Output the [X, Y] coordinate of the center of the cell containing the given text.  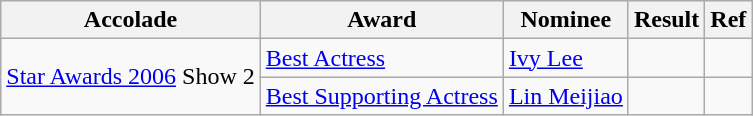
Lin Meijiao [566, 96]
Ref [728, 20]
Best Actress [382, 58]
Ivy Lee [566, 58]
Star Awards 2006 Show 2 [131, 77]
Nominee [566, 20]
Accolade [131, 20]
Best Supporting Actress [382, 96]
Result [666, 20]
Award [382, 20]
